Scan for the cell matching the given text and deliver its [X, Y] coordinate at center. 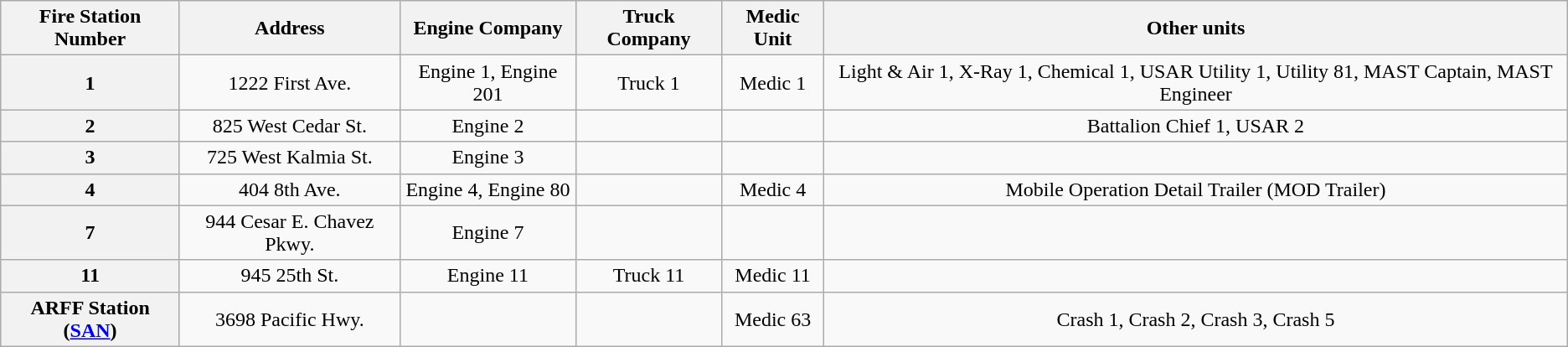
Engine 7 [487, 233]
Engine 1, Engine 201 [487, 82]
1 [90, 82]
Engine Company [487, 28]
Truck 11 [649, 276]
944 Cesar E. Chavez Pkwy. [290, 233]
2 [90, 126]
Light & Air 1, X-Ray 1, Chemical 1, USAR Utility 1, Utility 81, MAST Captain, MAST Engineer [1196, 82]
Engine 3 [487, 158]
Address [290, 28]
Truck Company [649, 28]
Fire Station Number [90, 28]
7 [90, 233]
1222 First Ave. [290, 82]
11 [90, 276]
Crash 1, Crash 2, Crash 3, Crash 5 [1196, 319]
Medic 11 [772, 276]
Medic 63 [772, 319]
Battalion Chief 1, USAR 2 [1196, 126]
Medic Unit [772, 28]
Medic 1 [772, 82]
Mobile Operation Detail Trailer (MOD Trailer) [1196, 189]
ARFF Station (SAN) [90, 319]
Engine 11 [487, 276]
Truck 1 [649, 82]
945 25th St. [290, 276]
Medic 4 [772, 189]
404 8th Ave. [290, 189]
Engine 4, Engine 80 [487, 189]
Engine 2 [487, 126]
3698 Pacific Hwy. [290, 319]
3 [90, 158]
4 [90, 189]
Other units [1196, 28]
725 West Kalmia St. [290, 158]
825 West Cedar St. [290, 126]
